Provide the (x, y) coordinate of the cell's center where the given text is located.  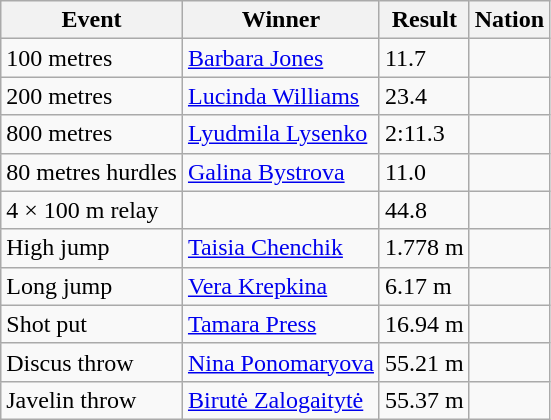
Result (424, 20)
1.778 m (424, 248)
Nation (509, 20)
800 metres (92, 134)
Nina Ponomaryova (280, 362)
200 metres (92, 96)
11.0 (424, 172)
Birutė Zalogaitytė (280, 400)
44.8 (424, 210)
Javelin throw (92, 400)
Discus throw (92, 362)
55.21 m (424, 362)
6.17 m (424, 286)
High jump (92, 248)
Lucinda Williams (280, 96)
16.94 m (424, 324)
11.7 (424, 58)
Event (92, 20)
Tamara Press (280, 324)
100 metres (92, 58)
23.4 (424, 96)
Lyudmila Lysenko (280, 134)
Shot put (92, 324)
Taisia Chenchik (280, 248)
Vera Krepkina (280, 286)
80 metres hurdles (92, 172)
Galina Bystrova (280, 172)
55.37 m (424, 400)
2:11.3 (424, 134)
Winner (280, 20)
Barbara Jones (280, 58)
4 × 100 m relay (92, 210)
Long jump (92, 286)
